Output the [x, y] coordinate of the center of the cell containing the given text.  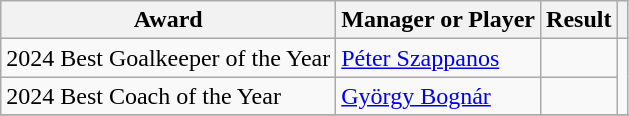
Award [168, 20]
Péter Szappanos [438, 58]
2024 Best Goalkeeper of the Year [168, 58]
Result [579, 20]
György Bognár [438, 96]
2024 Best Coach of the Year [168, 96]
Manager or Player [438, 20]
